Scan for the cell matching the given text and deliver its [X, Y] coordinate at center. 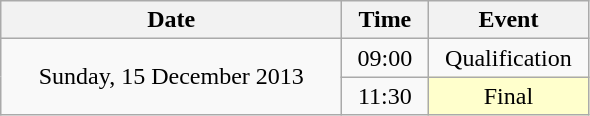
09:00 [385, 58]
Sunday, 15 December 2013 [172, 77]
Time [385, 20]
11:30 [385, 96]
Event [508, 20]
Date [172, 20]
Qualification [508, 58]
Final [508, 96]
